Return the (x, y) coordinate for the center point of the cell that contains the specified text.  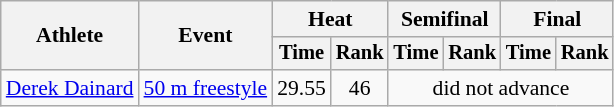
46 (360, 88)
Derek Dainard (70, 88)
Final (557, 19)
Semifinal (444, 19)
did not advance (500, 88)
50 m freestyle (206, 88)
Athlete (70, 36)
Heat (330, 19)
29.55 (302, 88)
Event (206, 36)
